Scan for the cell matching the given text and deliver its [X, Y] coordinate at center. 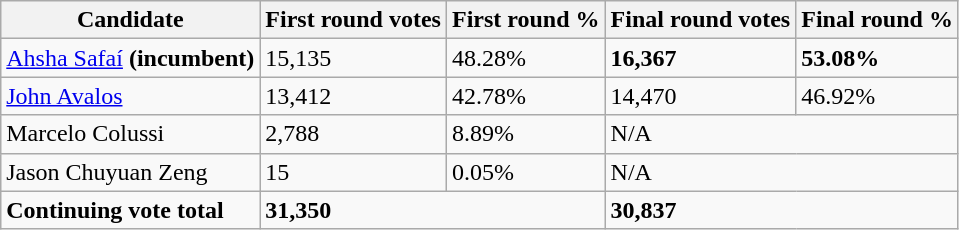
15 [354, 172]
0.05% [526, 172]
53.08% [878, 58]
First round votes [354, 20]
42.78% [526, 96]
8.89% [526, 134]
Final round % [878, 20]
13,412 [354, 96]
2,788 [354, 134]
48.28% [526, 58]
31,350 [432, 210]
Continuing vote total [130, 210]
First round % [526, 20]
Marcelo Colussi [130, 134]
46.92% [878, 96]
John Avalos [130, 96]
16,367 [700, 58]
Candidate [130, 20]
Final round votes [700, 20]
Jason Chuyuan Zeng [130, 172]
Ahsha Safaí (incumbent) [130, 58]
15,135 [354, 58]
30,837 [782, 210]
14,470 [700, 96]
